Provide the (X, Y) coordinate of the cell's center where the given text is located.  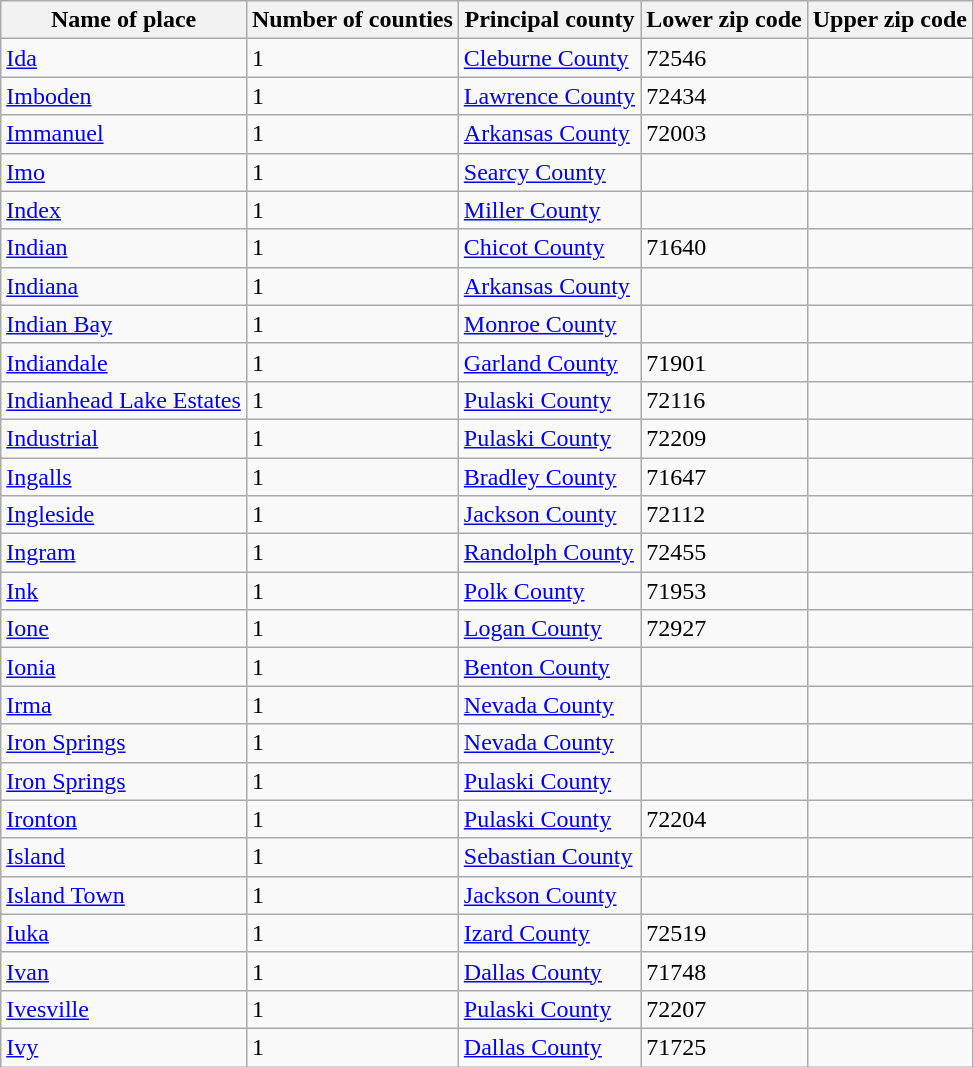
72927 (724, 629)
72546 (724, 58)
Ink (124, 591)
Imo (124, 172)
Sebastian County (549, 857)
Indianhead Lake Estates (124, 400)
Ironton (124, 819)
Index (124, 210)
Indian Bay (124, 324)
Ione (124, 629)
Lower zip code (724, 20)
72204 (724, 819)
Imboden (124, 96)
72003 (724, 134)
Polk County (549, 591)
Ivan (124, 971)
Bradley County (549, 477)
71748 (724, 971)
72434 (724, 96)
Izard County (549, 933)
71725 (724, 1047)
72519 (724, 933)
Number of counties (352, 20)
Randolph County (549, 553)
Miller County (549, 210)
71640 (724, 248)
Logan County (549, 629)
Name of place (124, 20)
Garland County (549, 362)
Ingleside (124, 515)
Ingalls (124, 477)
Ivy (124, 1047)
Iuka (124, 933)
Lawrence County (549, 96)
Chicot County (549, 248)
Indiandale (124, 362)
72455 (724, 553)
Benton County (549, 667)
72112 (724, 515)
Ivesville (124, 1009)
Irma (124, 705)
Monroe County (549, 324)
Indiana (124, 286)
Cleburne County (549, 58)
Ionia (124, 667)
Upper zip code (890, 20)
Indian (124, 248)
Searcy County (549, 172)
71901 (724, 362)
72207 (724, 1009)
71647 (724, 477)
Industrial (124, 438)
Principal county (549, 20)
Island Town (124, 895)
Ida (124, 58)
71953 (724, 591)
72209 (724, 438)
Island (124, 857)
Immanuel (124, 134)
72116 (724, 400)
Ingram (124, 553)
